Determine the [X, Y] coordinate at the center of the cell enclosing the given text.  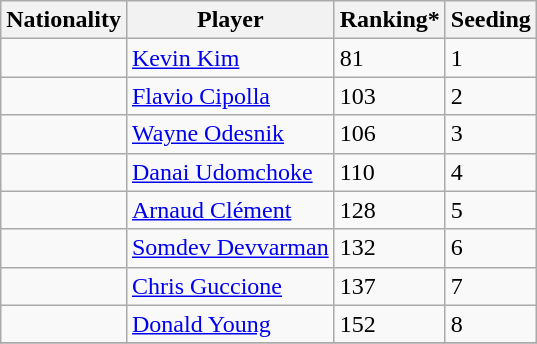
137 [390, 286]
7 [490, 286]
Wayne Odesnik [230, 134]
1 [490, 58]
Flavio Cipolla [230, 96]
106 [390, 134]
3 [490, 134]
Seeding [490, 20]
6 [490, 248]
4 [490, 172]
152 [390, 324]
Chris Guccione [230, 286]
128 [390, 210]
Ranking* [390, 20]
Kevin Kim [230, 58]
5 [490, 210]
Nationality [64, 20]
110 [390, 172]
Player [230, 20]
Arnaud Clément [230, 210]
103 [390, 96]
Danai Udomchoke [230, 172]
8 [490, 324]
132 [390, 248]
Somdev Devvarman [230, 248]
81 [390, 58]
2 [490, 96]
Donald Young [230, 324]
